Determine the (X, Y) coordinate at the center of the cell enclosing the given text.  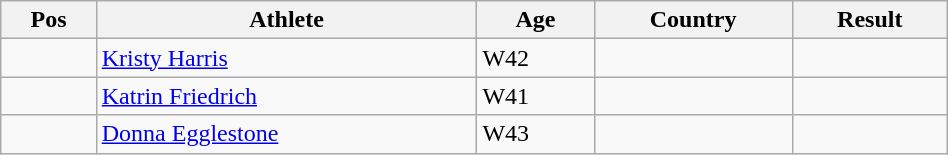
Pos (48, 20)
Athlete (286, 20)
Donna Egglestone (286, 134)
Katrin Friedrich (286, 96)
Kristy Harris (286, 58)
W42 (536, 58)
Age (536, 20)
W43 (536, 134)
W41 (536, 96)
Country (693, 20)
Result (870, 20)
